From the cell containing the given text, extract its center point as (x, y) coordinate. 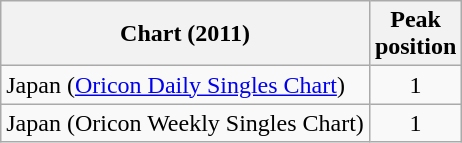
Japan (Oricon Weekly Singles Chart) (186, 123)
Peakposition (415, 34)
Japan (Oricon Daily Singles Chart) (186, 85)
Chart (2011) (186, 34)
